Scan for the cell matching the given text and deliver its (x, y) coordinate at center. 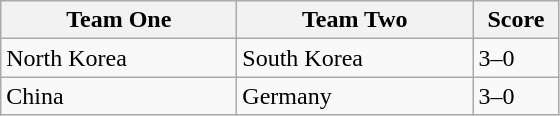
China (119, 96)
South Korea (355, 58)
Germany (355, 96)
Team One (119, 20)
Score (516, 20)
North Korea (119, 58)
Team Two (355, 20)
